Extract the (x, y) coordinate from the center of the cell holding the provided text.  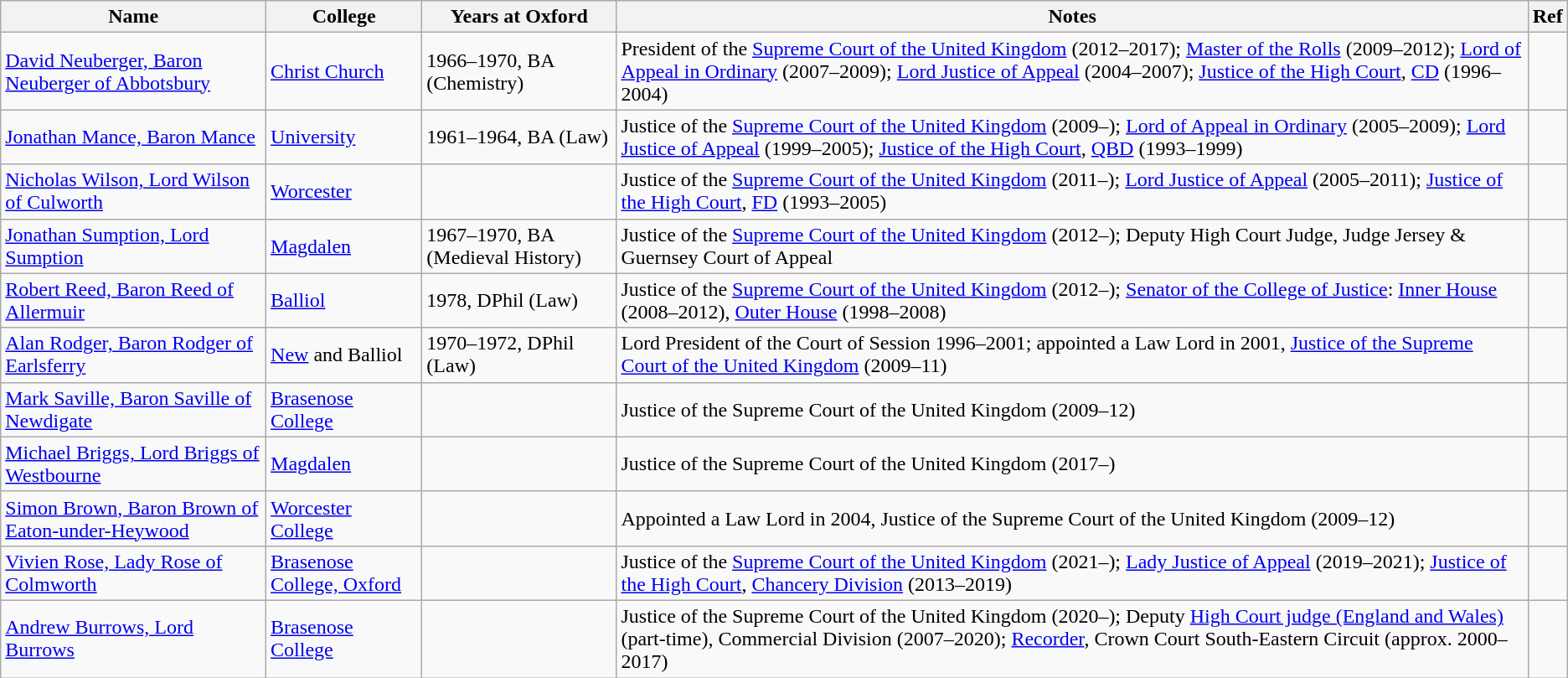
Jonathan Sumption, Lord Sumption (134, 246)
Appointed a Law Lord in 2004, Justice of the Supreme Court of the United Kingdom (2009–12) (1072, 518)
Vivien Rose, Lady Rose of Colmworth (134, 573)
1961–1964, BA (Law) (519, 137)
Jonathan Mance, Baron Mance (134, 137)
University (344, 137)
Alan Rodger, Baron Rodger of Earlsferry (134, 355)
Years at Oxford (519, 17)
Worcester (344, 191)
Worcester College (344, 518)
Nicholas Wilson, Lord Wilson of Culworth (134, 191)
Ref (1548, 17)
David Neuberger, Baron Neuberger of Abbotsbury (134, 71)
New and Balliol (344, 355)
Justice of the Supreme Court of the United Kingdom (2012–); Deputy High Court Judge, Judge Jersey & Guernsey Court of Appeal (1072, 246)
1967–1970, BA (Medieval History) (519, 246)
Justice of the Supreme Court of the United Kingdom (2011–); Lord Justice of Appeal (2005–2011); Justice of the High Court, FD (1993–2005) (1072, 191)
Michael Briggs, Lord Briggs of Westbourne (134, 464)
1966–1970, BA (Chemistry) (519, 71)
1970–1972, DPhil (Law) (519, 355)
1978, DPhil (Law) (519, 300)
Brasenose College, Oxford (344, 573)
Simon Brown, Baron Brown of Eaton-under-Heywood (134, 518)
College (344, 17)
Justice of the Supreme Court of the United Kingdom (2017–) (1072, 464)
Notes (1072, 17)
Lord President of the Court of Session 1996–2001; appointed a Law Lord in 2001, Justice of the Supreme Court of the United Kingdom (2009–11) (1072, 355)
Andrew Burrows, Lord Burrows (134, 639)
Mark Saville, Baron Saville of Newdigate (134, 409)
Justice of the Supreme Court of the United Kingdom (2009–12) (1072, 409)
Name (134, 17)
Christ Church (344, 71)
Justice of the Supreme Court of the United Kingdom (2012–); Senator of the College of Justice: Inner House (2008–2012), Outer House (1998–2008) (1072, 300)
Robert Reed, Baron Reed of Allermuir (134, 300)
Balliol (344, 300)
